Return the [X, Y] coordinate for the center point of the cell that contains the specified text.  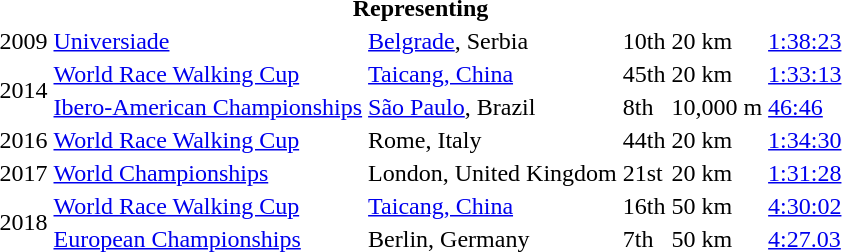
10,000 m [717, 107]
World Championships [208, 173]
Belgrade, Serbia [493, 41]
21st [644, 173]
Universiade [208, 41]
50 km [717, 206]
London, United Kingdom [493, 173]
16th [644, 206]
Rome, Italy [493, 140]
45th [644, 74]
44th [644, 140]
8th [644, 107]
Ibero-American Championships [208, 107]
10th [644, 41]
São Paulo, Brazil [493, 107]
